Search for the cell housing the specified text and yield its [X, Y] center coordinate. 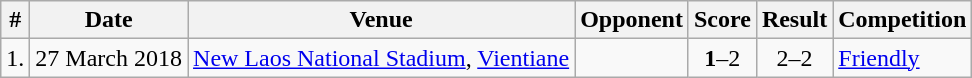
2–2 [794, 58]
1–2 [722, 58]
Friendly [902, 58]
New Laos National Stadium, Vientiane [382, 58]
27 March 2018 [109, 58]
Result [794, 20]
Date [109, 20]
Opponent [632, 20]
Score [722, 20]
1. [16, 58]
# [16, 20]
Venue [382, 20]
Competition [902, 20]
